Capture the cell that displays the provided text and extract its (x, y) central coordinate. 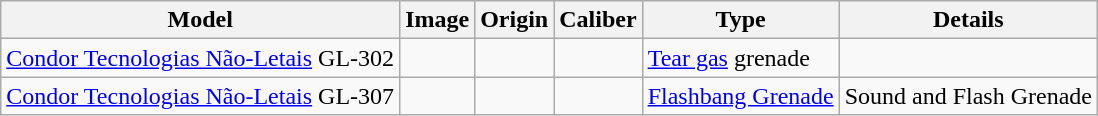
Image (438, 20)
Flashbang Grenade (740, 96)
Sound and Flash Grenade (968, 96)
Condor Tecnologias Não-Letais GL-307 (200, 96)
Origin (514, 20)
Caliber (598, 20)
Condor Tecnologias Não-Letais GL-302 (200, 58)
Model (200, 20)
Details (968, 20)
Type (740, 20)
Tear gas grenade (740, 58)
